Find where the given text appears and provide that cell's center as (X, Y) coordinate. 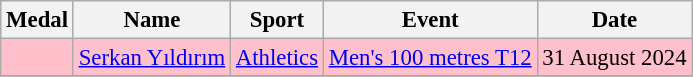
Sport (278, 20)
Men's 100 metres T12 (430, 58)
Medal (38, 20)
Event (430, 20)
Serkan Yıldırım (152, 58)
31 August 2024 (614, 58)
Date (614, 20)
Athletics (278, 58)
Name (152, 20)
